Return (x, y) of the center of cell containing provided text 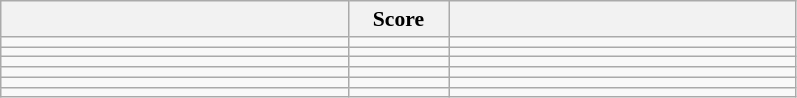
Score (398, 19)
